Return the [x, y] coordinate for the center point of the cell that contains the specified text.  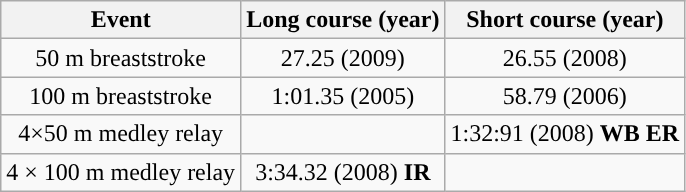
50 m breaststroke [121, 58]
Event [121, 20]
Long course (year) [343, 20]
100 m breaststroke [121, 96]
27.25 (2009) [343, 58]
4 × 100 m medley relay [121, 172]
58.79 (2006) [565, 96]
4×50 m medley relay [121, 134]
1:32:91 (2008) WB ER [565, 134]
3:34.32 (2008) IR [343, 172]
Short course (year) [565, 20]
26.55 (2008) [565, 58]
1:01.35 (2005) [343, 96]
